Capture the cell that displays the provided text and extract its (X, Y) central coordinate. 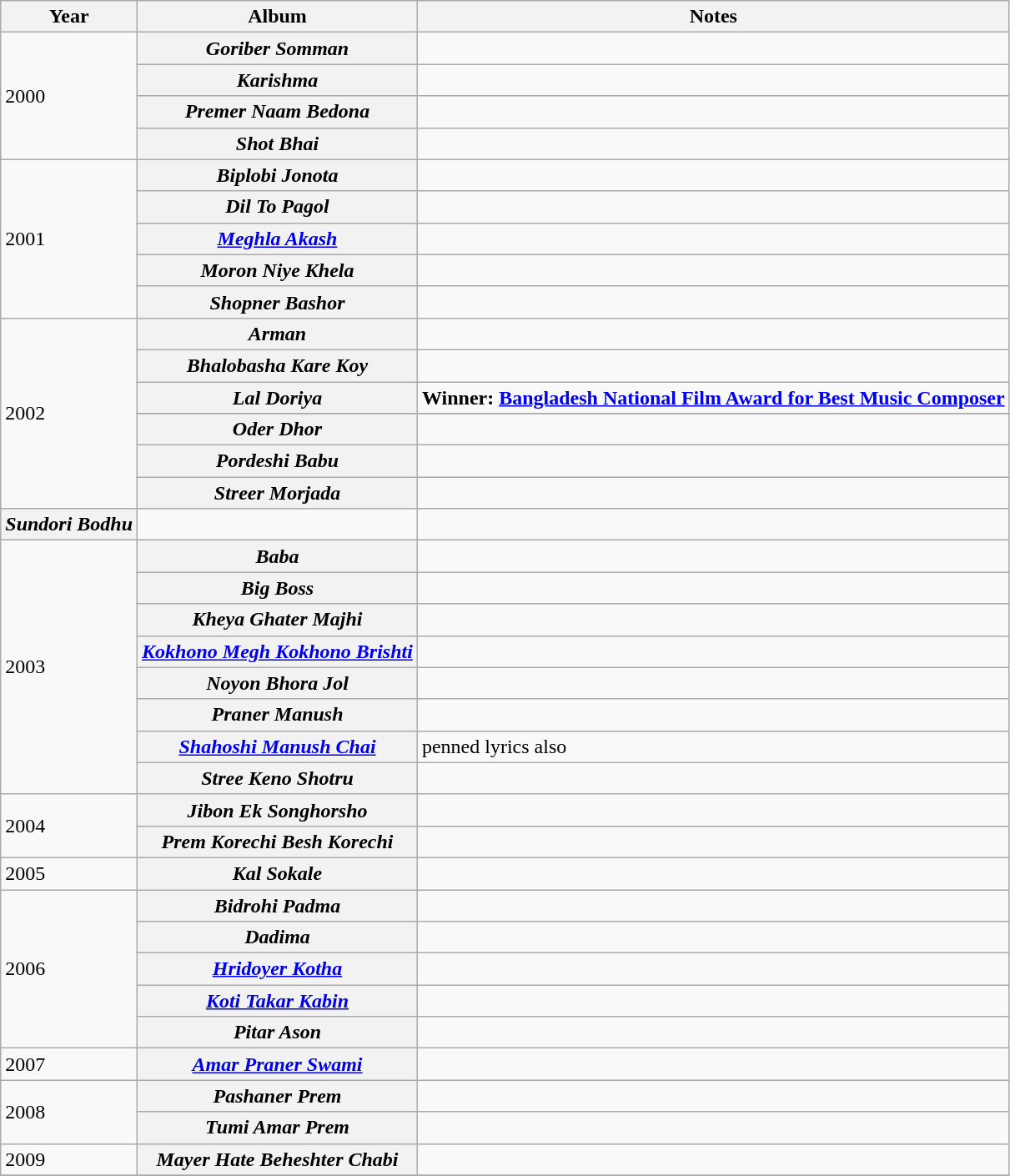
Pashaner Prem (278, 1096)
Amar Praner Swami (278, 1064)
Kokhono Megh Kokhono Brishti (278, 651)
Album (278, 17)
Goriber Somman (278, 48)
Sundori Bodhu (69, 525)
2000 (69, 96)
Premer Naam Bedona (278, 112)
Bidrohi Padma (278, 905)
2009 (69, 1159)
Moron Niye Khela (278, 270)
Stree Keno Shotru (278, 778)
2008 (69, 1112)
Hridoyer Kotha (278, 969)
Pordeshi Babu (278, 461)
Bhalobasha Kare Koy (278, 365)
Koti Takar Kabin (278, 1001)
Kal Sokale (278, 873)
Noyon Bhora Jol (278, 683)
Shahoshi Manush Chai (278, 746)
2002 (69, 413)
Baba (278, 556)
Year (69, 17)
Dil To Pagol (278, 207)
Notes (713, 17)
Lal Doriya (278, 398)
Tumi Amar Prem (278, 1128)
Arman (278, 334)
Kheya Ghater Majhi (278, 620)
2003 (69, 667)
Big Boss (278, 588)
2006 (69, 968)
Shot Bhai (278, 143)
Dadima (278, 937)
Praner Manush (278, 715)
penned lyrics also (713, 746)
Meghla Akash (278, 239)
Jibon Ek Songhorsho (278, 810)
Mayer Hate Beheshter Chabi (278, 1159)
Biplobi Jonota (278, 175)
Prem Korechi Besh Korechi (278, 842)
Streer Morjada (278, 493)
Winner: Bangladesh National Film Award for Best Music Composer (713, 398)
2005 (69, 873)
Oder Dhor (278, 430)
2007 (69, 1064)
Karishma (278, 80)
2001 (69, 239)
Pitar Ason (278, 1033)
Shopner Bashor (278, 302)
2004 (69, 826)
